Output the (X, Y) coordinate of the center of the cell containing the given text.  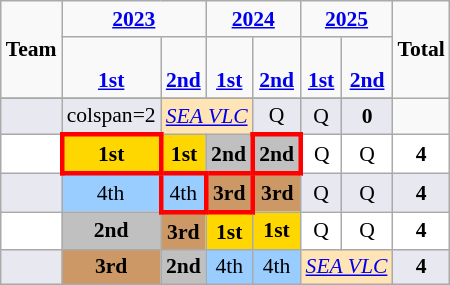
2025 (347, 19)
2023 (134, 19)
2024 (254, 19)
colspan=2 (112, 116)
Total (420, 50)
Team (32, 50)
0 (368, 116)
